Capture the cell that displays the provided text and extract its [X, Y] central coordinate. 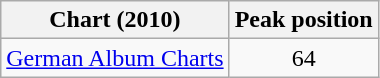
64 [304, 58]
Peak position [304, 20]
German Album Charts [115, 58]
Chart (2010) [115, 20]
